For the text-containing cell, return its midpoint in [X, Y] coordinate format. 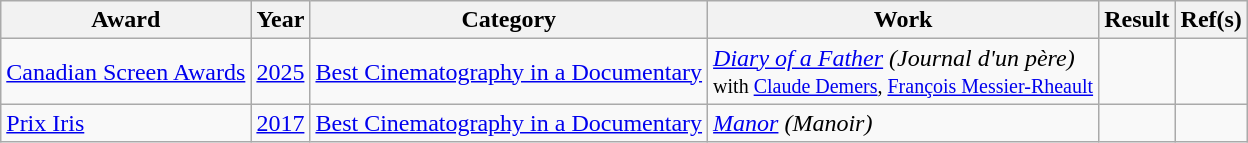
Work [904, 20]
Award [126, 20]
Canadian Screen Awards [126, 72]
Result [1137, 20]
Year [280, 20]
Manor (Manoir) [904, 123]
2025 [280, 72]
Ref(s) [1211, 20]
Prix Iris [126, 123]
Category [509, 20]
Diary of a Father (Journal d'un père)with Claude Demers, François Messier-Rheault [904, 72]
2017 [280, 123]
